Output the [X, Y] coordinate of the center of the cell containing the given text.  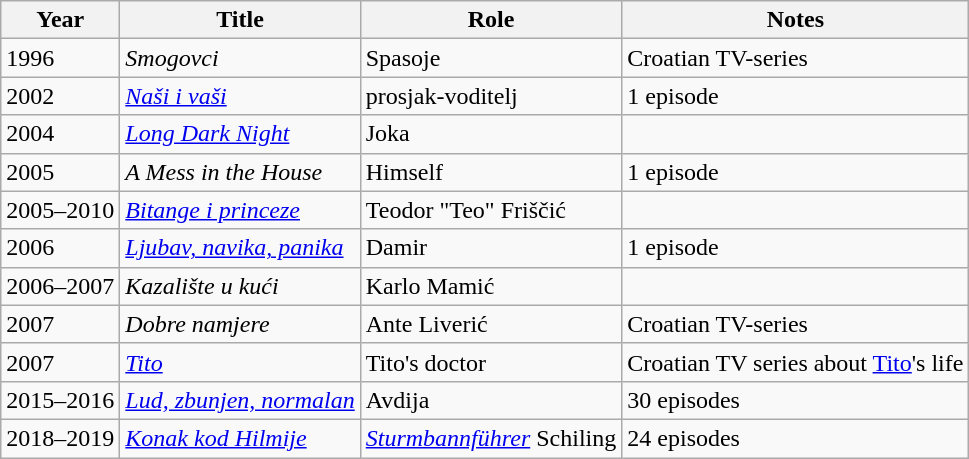
Long Dark Night [240, 134]
Croatian TV series about Tito's life [796, 362]
2015–2016 [60, 400]
Notes [796, 20]
Title [240, 20]
Konak kod Hilmije [240, 438]
2005 [60, 172]
1996 [60, 58]
Joka [491, 134]
Tito's doctor [491, 362]
2005–2010 [60, 210]
2002 [60, 96]
24 episodes [796, 438]
Naši i vaši [240, 96]
Teodor "Teo" Friščić [491, 210]
A Mess in the House [240, 172]
Himself [491, 172]
Bitange i princeze [240, 210]
Lud, zbunjen, normalan [240, 400]
Role [491, 20]
Ante Liverić [491, 324]
Smogovci [240, 58]
2018–2019 [60, 438]
Avdija [491, 400]
2006 [60, 248]
Spasoje [491, 58]
2006–2007 [60, 286]
Damir [491, 248]
30 episodes [796, 400]
Year [60, 20]
Tito [240, 362]
Kazalište u kući [240, 286]
Dobre namjere [240, 324]
Sturmbannführer Schiling [491, 438]
prosjak-voditelj [491, 96]
2004 [60, 134]
Ljubav, navika, panika [240, 248]
Karlo Mamić [491, 286]
